Detect which cell encompasses the target text, then output its [x, y] center coordinate. 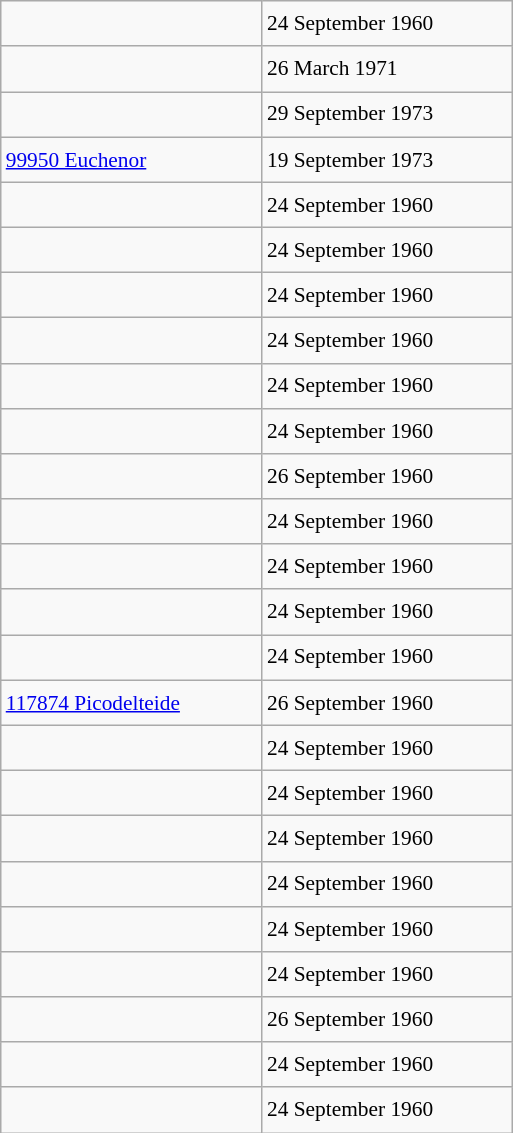
29 September 1973 [387, 114]
26 March 1971 [387, 68]
19 September 1973 [387, 160]
117874 Picodelteide [132, 702]
99950 Euchenor [132, 160]
